Locate the cell with the specified text and output its (x, y) center coordinate. 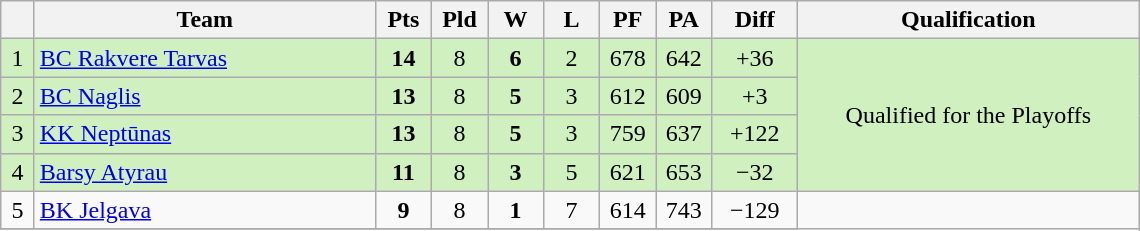
Diff (755, 20)
4 (18, 172)
BC Naglis (204, 96)
PF (628, 20)
621 (628, 172)
11 (403, 172)
612 (628, 96)
+3 (755, 96)
Barsy Atyrau (204, 172)
PA (684, 20)
−129 (755, 210)
637 (684, 134)
KK Neptūnas (204, 134)
14 (403, 58)
653 (684, 172)
L (572, 20)
Qualified for the Playoffs (968, 115)
743 (684, 210)
−32 (755, 172)
678 (628, 58)
Pts (403, 20)
W (516, 20)
6 (516, 58)
Team (204, 20)
Pld (459, 20)
9 (403, 210)
BK Jelgava (204, 210)
BC Rakvere Tarvas (204, 58)
609 (684, 96)
614 (628, 210)
642 (684, 58)
+36 (755, 58)
+122 (755, 134)
Qualification (968, 20)
7 (572, 210)
759 (628, 134)
